Scan for the cell matching the given text and deliver its (x, y) coordinate at center. 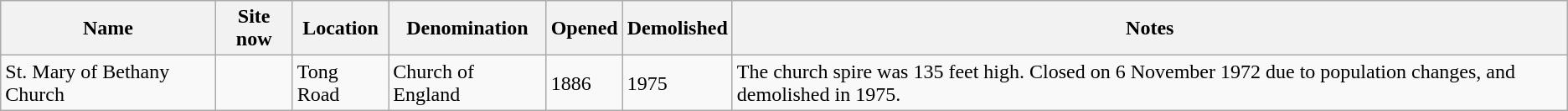
Church of England (467, 82)
1886 (585, 82)
The church spire was 135 feet high. Closed on 6 November 1972 due to population changes, and demolished in 1975. (1149, 82)
Name (108, 29)
Demolished (677, 29)
Location (340, 29)
1975 (677, 82)
St. Mary of Bethany Church (108, 82)
Denomination (467, 29)
Notes (1149, 29)
Tong Road (340, 82)
Opened (585, 29)
Site now (254, 29)
